Detect which cell encompasses the target text, then output its [X, Y] center coordinate. 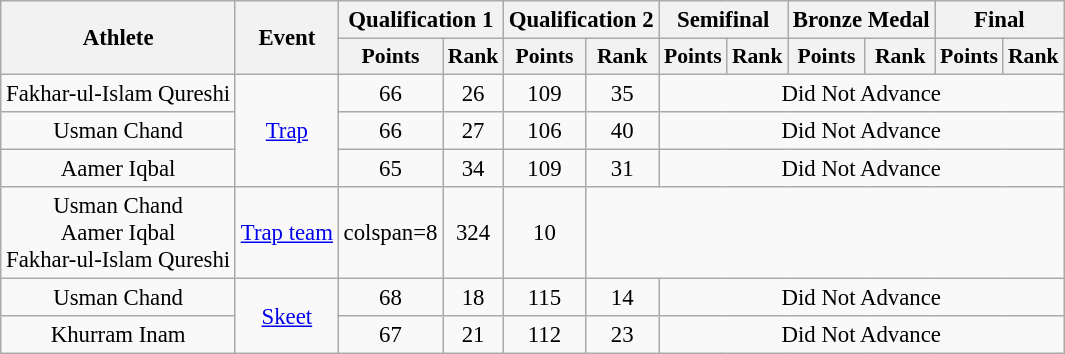
14 [622, 298]
18 [474, 298]
21 [474, 335]
Athlete [118, 38]
Bronze Medal [862, 20]
67 [390, 335]
324 [474, 233]
colspan=8 [390, 233]
65 [390, 168]
Usman ChandAamer IqbalFakhar-ul-Islam Qureshi [118, 233]
Qualification 2 [581, 20]
Trap team [286, 233]
106 [544, 131]
40 [622, 131]
Aamer Iqbal [118, 168]
26 [474, 93]
Skeet [286, 316]
Khurram Inam [118, 335]
Final [1000, 20]
68 [390, 298]
23 [622, 335]
115 [544, 298]
27 [474, 131]
34 [474, 168]
35 [622, 93]
Trap [286, 130]
112 [544, 335]
Qualification 1 [420, 20]
Event [286, 38]
31 [622, 168]
Semifinal [724, 20]
10 [544, 233]
Fakhar-ul-Islam Qureshi [118, 93]
